Capture the cell that displays the provided text and extract its (x, y) central coordinate. 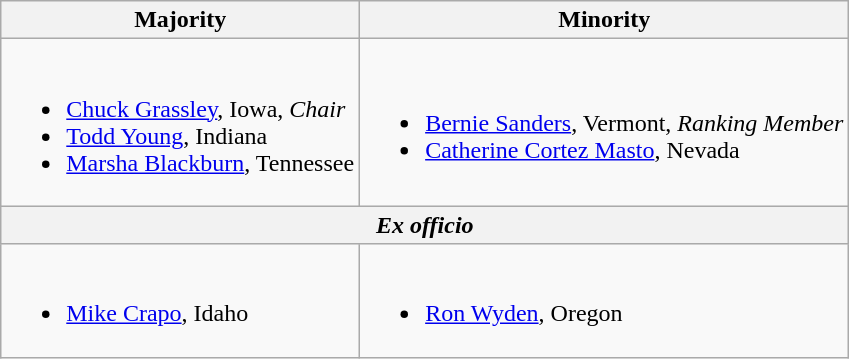
Ex officio (425, 225)
Chuck Grassley, Iowa, ChairTodd Young, IndianaMarsha Blackburn, Tennessee (180, 122)
Majority (180, 20)
Bernie Sanders, Vermont, Ranking MemberCatherine Cortez Masto, Nevada (604, 122)
Mike Crapo, Idaho (180, 300)
Ron Wyden, Oregon (604, 300)
Minority (604, 20)
